Return (X, Y) of the center of cell containing provided text 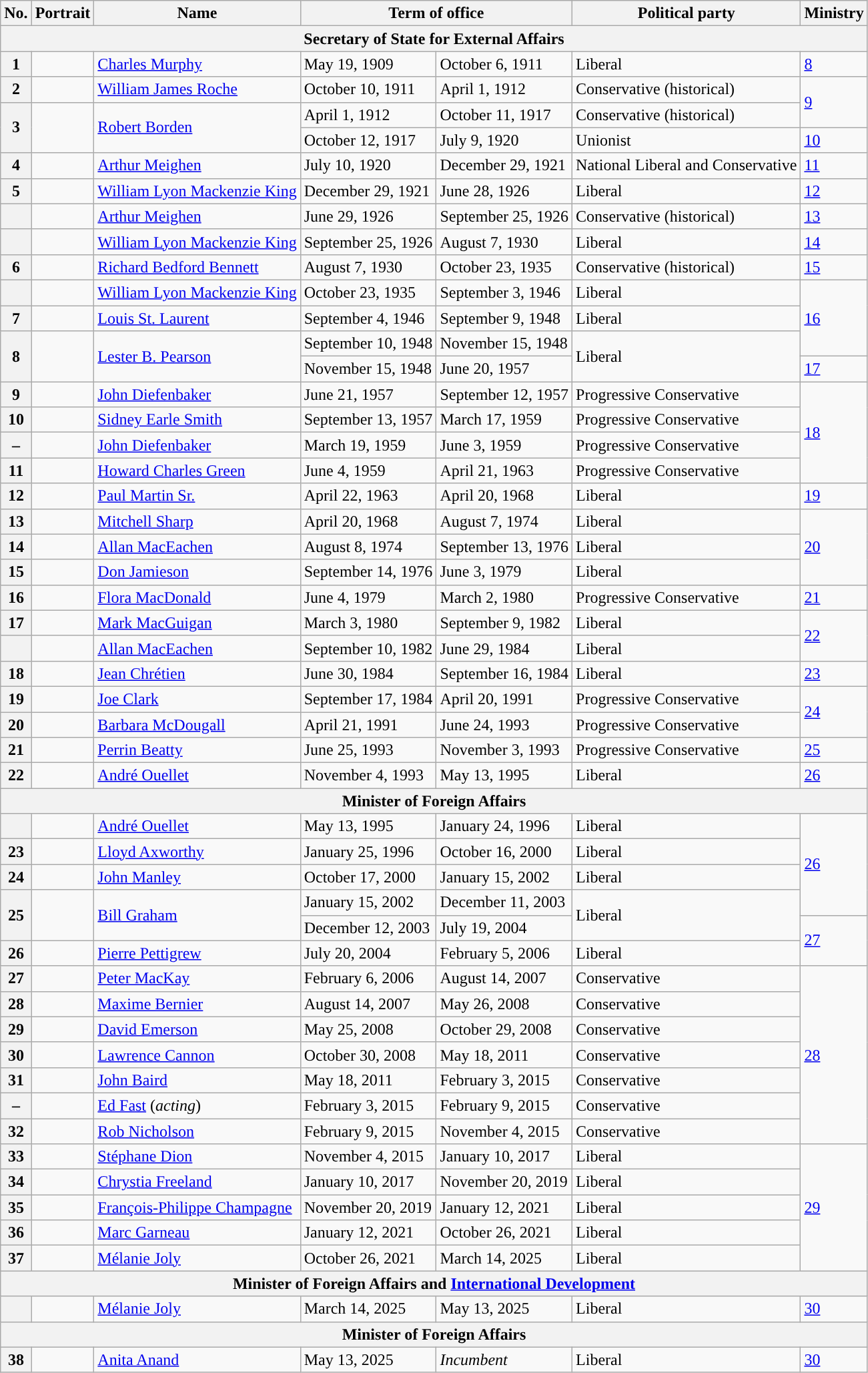
June 4, 1979 (368, 597)
July 9, 1920 (504, 140)
Louis St. Laurent (197, 318)
Jean Chrétien (197, 673)
Joe Clark (197, 699)
October 30, 2008 (368, 1055)
Flora MacDonald (197, 597)
Barbara McDougall (197, 724)
Political party (687, 13)
April 21, 1991 (368, 724)
March 2, 1980 (504, 597)
September 3, 1946 (504, 292)
November 4, 1993 (368, 776)
38 (16, 1360)
33 (16, 1157)
June 29, 1984 (504, 648)
Perrin Beatty (197, 750)
January 24, 1996 (504, 826)
October 17, 2000 (368, 877)
35 (16, 1207)
Richard Bedford Bennett (197, 267)
September 10, 1982 (368, 648)
September 9, 1948 (504, 318)
August 7, 1974 (504, 521)
September 9, 1982 (504, 623)
June 20, 1957 (504, 369)
36 (16, 1233)
Peter MacKay (197, 979)
Rob Nicholson (197, 1131)
October 12, 1917 (368, 140)
31 (16, 1080)
July 20, 2004 (368, 953)
Mark MacGuigan (197, 623)
Sidney Earle Smith (197, 420)
National Liberal and Conservative (687, 166)
October 29, 2008 (504, 1029)
Chrystia Freeland (197, 1182)
7 (16, 318)
August 8, 1974 (368, 547)
November 3, 1993 (504, 750)
June 3, 1979 (504, 572)
1 (16, 64)
Marc Garneau (197, 1233)
Lester B. Pearson (197, 356)
2 (16, 89)
Incumbent (504, 1360)
3 (16, 127)
No. (16, 13)
Ed Fast (acting) (197, 1105)
Maxime Bernier (197, 1004)
January 25, 1996 (368, 852)
October 6, 1911 (504, 64)
April 22, 1963 (368, 496)
John Baird (197, 1080)
September 12, 1957 (504, 394)
June 3, 1959 (504, 445)
October 10, 1911 (368, 89)
Pierre Pettigrew (197, 953)
Name (197, 13)
June 30, 1984 (368, 673)
Robert Borden (197, 127)
Secretary of State for External Affairs (434, 39)
April 21, 1963 (504, 471)
March 3, 1980 (368, 623)
Don Jamieson (197, 572)
October 11, 1917 (504, 115)
John Manley (197, 877)
Bill Graham (197, 915)
May 25, 2008 (368, 1029)
July 19, 2004 (504, 928)
March 17, 1959 (504, 420)
5 (16, 191)
September 13, 1957 (368, 420)
February 5, 2006 (504, 953)
Lloyd Axworthy (197, 852)
4 (16, 166)
September 14, 1976 (368, 572)
June 21, 1957 (368, 394)
December 12, 2003 (368, 928)
May 26, 2008 (504, 1004)
June 29, 1926 (368, 216)
Anita Anand (197, 1360)
June 24, 1993 (504, 724)
May 19, 1909 (368, 64)
March 19, 1959 (368, 445)
Mitchell Sharp (197, 521)
William James Roche (197, 89)
Ministry (834, 13)
February 6, 2006 (368, 979)
Stéphane Dion (197, 1157)
September 17, 1984 (368, 699)
Lawrence Cannon (197, 1055)
François-Philippe Champagne (197, 1207)
September 4, 1946 (368, 318)
Howard Charles Green (197, 471)
Term of office (436, 13)
6 (16, 267)
Charles Murphy (197, 64)
June 28, 1926 (504, 191)
David Emerson (197, 1029)
September 10, 1948 (368, 344)
December 11, 2003 (504, 902)
September 16, 1984 (504, 673)
Paul Martin Sr. (197, 496)
April 20, 1991 (504, 699)
34 (16, 1182)
October 16, 2000 (504, 852)
37 (16, 1258)
September 13, 1976 (504, 547)
June 25, 1993 (368, 750)
Unionist (687, 140)
Minister of Foreign Affairs and International Development (434, 1284)
June 4, 1959 (368, 471)
July 10, 1920 (368, 166)
Portrait (63, 13)
32 (16, 1131)
